Pinpoint the cell where the given text exists, returning its (x, y) midpoint coordinate. 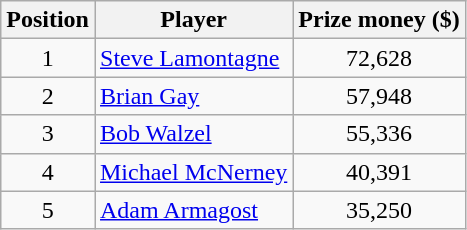
3 (48, 134)
Brian Gay (193, 96)
72,628 (379, 58)
Adam Armagost (193, 210)
35,250 (379, 210)
Player (193, 20)
Prize money ($) (379, 20)
55,336 (379, 134)
57,948 (379, 96)
Michael McNerney (193, 172)
2 (48, 96)
Steve Lamontagne (193, 58)
Position (48, 20)
5 (48, 210)
Bob Walzel (193, 134)
1 (48, 58)
4 (48, 172)
40,391 (379, 172)
